Find where the given text appears and provide that cell's center as (x, y) coordinate. 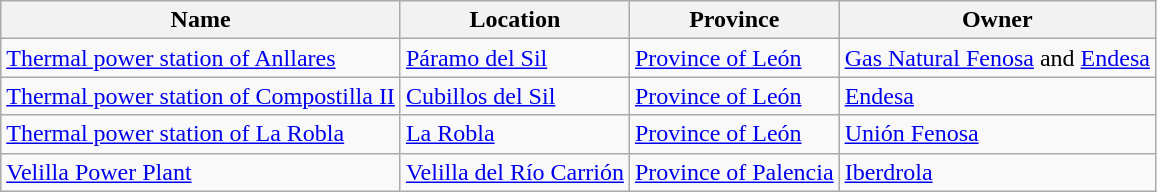
Páramo del Sil (514, 58)
Thermal power station of La Robla (201, 134)
Name (201, 20)
Iberdrola (997, 172)
Cubillos del Sil (514, 96)
Location (514, 20)
Velilla del Río Carrión (514, 172)
Unión Fenosa (997, 134)
Gas Natural Fenosa and Endesa (997, 58)
Endesa (997, 96)
Province of Palencia (734, 172)
Owner (997, 20)
Province (734, 20)
La Robla (514, 134)
Thermal power station of Compostilla II (201, 96)
Velilla Power Plant (201, 172)
Thermal power station of Anllares (201, 58)
